Pinpoint the cell where the given text exists, returning its (X, Y) midpoint coordinate. 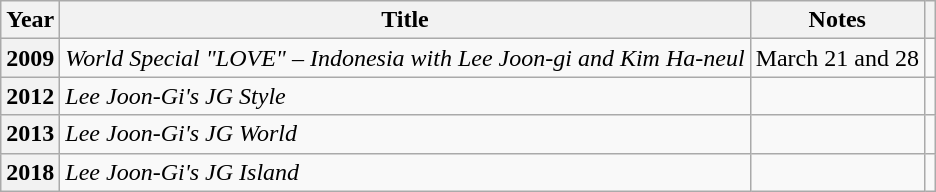
Year (30, 20)
March 21 and 28 (837, 58)
Notes (837, 20)
Title (405, 20)
2012 (30, 96)
2018 (30, 172)
2013 (30, 134)
Lee Joon-Gi's JG Style (405, 96)
Lee Joon-Gi's JG World (405, 134)
2009 (30, 58)
World Special "LOVE" – Indonesia with Lee Joon-gi and Kim Ha-neul (405, 58)
Lee Joon-Gi's JG Island (405, 172)
